Scan for the cell matching the given text and deliver its [x, y] coordinate at center. 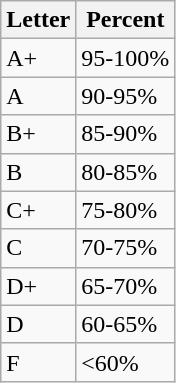
C+ [38, 210]
Percent [126, 20]
Letter [38, 20]
B [38, 172]
C [38, 248]
F [38, 362]
75-80% [126, 210]
95-100% [126, 58]
65-70% [126, 286]
B+ [38, 134]
D [38, 324]
D+ [38, 286]
<60% [126, 362]
70-75% [126, 248]
85-90% [126, 134]
A+ [38, 58]
60-65% [126, 324]
80-85% [126, 172]
90-95% [126, 96]
A [38, 96]
